Identify which cell holds the provided text, then report its [X, Y] central coordinate. 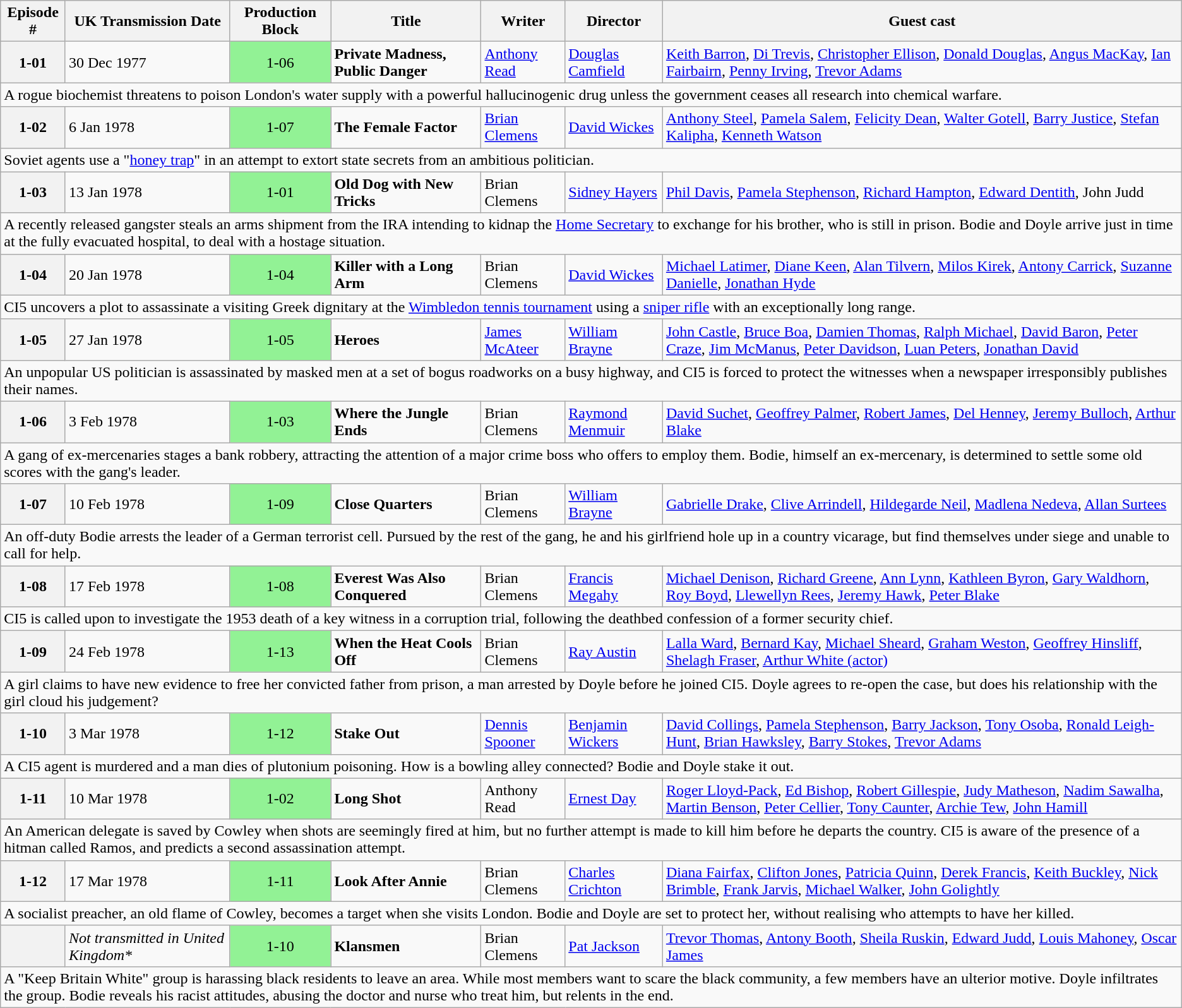
Douglas Camfield [614, 62]
James McAteer [523, 340]
Dennis Spooner [523, 734]
UK Transmission Date [147, 21]
Close Quarters [406, 504]
Michael Latimer, Diane Keen, Alan Tilvern, Milos Kirek, Antony Carrick, Suzanne Danielle, Jonathan Hyde [922, 274]
24 Feb 1978 [147, 652]
Anthony Steel, Pamela Salem, Felicity Dean, Walter Gotell, Barry Justice, Stefan Kalipha, Kenneth Watson [922, 128]
17 Feb 1978 [147, 586]
Sidney Hayers [614, 192]
Roger Lloyd-Pack, Ed Bishop, Robert Gillespie, Judy Matheson, Nadim Sawalha, Martin Benson, Peter Cellier, Tony Caunter, Archie Tew, John Hamill [922, 798]
17 Mar 1978 [147, 880]
Pat Jackson [614, 946]
A CI5 agent is murdered and a man dies of plutonium poisoning. How is a bowling alley connected? Bodie and Doyle stake it out. [591, 766]
Charles Crichton [614, 880]
1-13 [280, 652]
Not transmitted in United Kingdom* [147, 946]
Writer [523, 21]
27 Jan 1978 [147, 340]
Ernest Day [614, 798]
20 Jan 1978 [147, 274]
Long Shot [406, 798]
Title [406, 21]
Episode # [33, 21]
Francis Megahy [614, 586]
3 Feb 1978 [147, 422]
Production Block [280, 21]
6 Jan 1978 [147, 128]
Guest cast [922, 21]
David Collings, Pamela Stephenson, Barry Jackson, Tony Osoba, Ronald Leigh-Hunt, Brian Hawksley, Barry Stokes, Trevor Adams [922, 734]
Old Dog with New Tricks [406, 192]
Michael Denison, Richard Greene, Ann Lynn, Kathleen Byron, Gary Waldhorn, Roy Boyd, Llewellyn Rees, Jeremy Hawk, Peter Blake [922, 586]
Private Madness, Public Danger [406, 62]
Everest Was Also Conquered [406, 586]
Where the Jungle Ends [406, 422]
Look After Annie [406, 880]
Klansmen [406, 946]
The Female Factor [406, 128]
Keith Barron, Di Trevis, Christopher Ellison, Donald Douglas, Angus MacKay, Ian Fairbairn, Penny Irving, Trevor Adams [922, 62]
Director [614, 21]
Ray Austin [614, 652]
10 Mar 1978 [147, 798]
30 Dec 1977 [147, 62]
Soviet agents use a "honey trap" in an attempt to extort state secrets from an ambitious politician. [591, 160]
Benjamin Wickers [614, 734]
Lalla Ward, Bernard Kay, Michael Sheard, Graham Weston, Geoffrey Hinsliff, Shelagh Fraser, Arthur White (actor) [922, 652]
Diana Fairfax, Clifton Jones, Patricia Quinn, Derek Francis, Keith Buckley, Nick Brimble, Frank Jarvis, Michael Walker, John Golightly [922, 880]
10 Feb 1978 [147, 504]
13 Jan 1978 [147, 192]
Gabrielle Drake, Clive Arrindell, Hildegarde Neil, Madlena Nedeva, Allan Surtees [922, 504]
Raymond Menmuir [614, 422]
Phil Davis, Pamela Stephenson, Richard Hampton, Edward Dentith, John Judd [922, 192]
John Castle, Bruce Boa, Damien Thomas, Ralph Michael, David Baron, Peter Craze, Jim McManus, Peter Davidson, Luan Peters, Jonathan David [922, 340]
Killer with a Long Arm [406, 274]
When the Heat Cools Off [406, 652]
Trevor Thomas, Antony Booth, Sheila Ruskin, Edward Judd, Louis Mahoney, Oscar James [922, 946]
David Suchet, Geoffrey Palmer, Robert James, Del Henney, Jeremy Bulloch, Arthur Blake [922, 422]
Heroes [406, 340]
Stake Out [406, 734]
3 Mar 1978 [147, 734]
